Locate the cell with the specified text and output its [x, y] center coordinate. 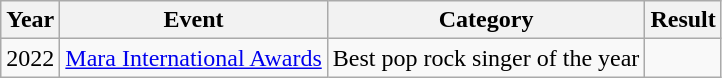
Best pop rock singer of the year [486, 58]
Event [194, 20]
Mara International Awards [194, 58]
Result [683, 20]
2022 [30, 58]
Year [30, 20]
Category [486, 20]
